Capture the cell that displays the provided text and extract its (x, y) central coordinate. 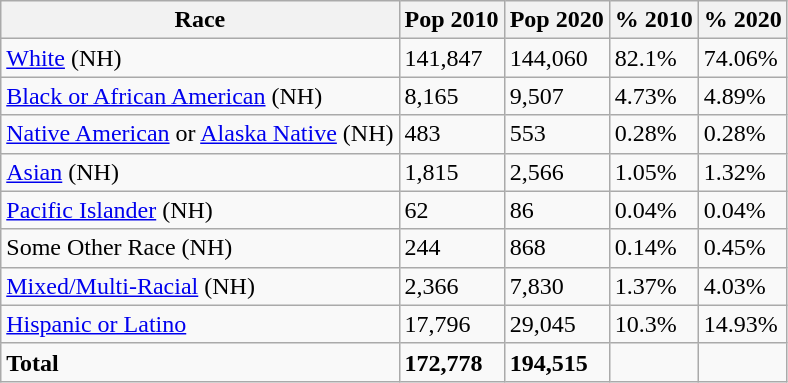
7,830 (556, 286)
9,507 (556, 96)
62 (452, 210)
Black or African American (NH) (200, 96)
Asian (NH) (200, 172)
141,847 (452, 58)
1,815 (452, 172)
14.93% (742, 324)
2,366 (452, 286)
17,796 (452, 324)
Some Other Race (NH) (200, 248)
Hispanic or Latino (200, 324)
8,165 (452, 96)
483 (452, 134)
Pop 2010 (452, 20)
553 (556, 134)
Mixed/Multi-Racial (NH) (200, 286)
1.05% (654, 172)
86 (556, 210)
10.3% (654, 324)
82.1% (654, 58)
% 2010 (654, 20)
Total (200, 362)
74.06% (742, 58)
1.32% (742, 172)
Native American or Alaska Native (NH) (200, 134)
144,060 (556, 58)
0.14% (654, 248)
Pacific Islander (NH) (200, 210)
4.89% (742, 96)
868 (556, 248)
0.45% (742, 248)
% 2020 (742, 20)
29,045 (556, 324)
Pop 2020 (556, 20)
Race (200, 20)
244 (452, 248)
172,778 (452, 362)
1.37% (654, 286)
4.73% (654, 96)
2,566 (556, 172)
White (NH) (200, 58)
4.03% (742, 286)
194,515 (556, 362)
